Pinpoint the cell where the given text exists, returning its [x, y] midpoint coordinate. 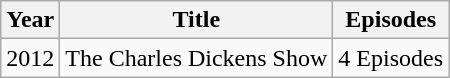
Year [30, 20]
Title [196, 20]
The Charles Dickens Show [196, 58]
4 Episodes [391, 58]
2012 [30, 58]
Episodes [391, 20]
